Determine the (X, Y) coordinate at the center of the cell enclosing the given text.  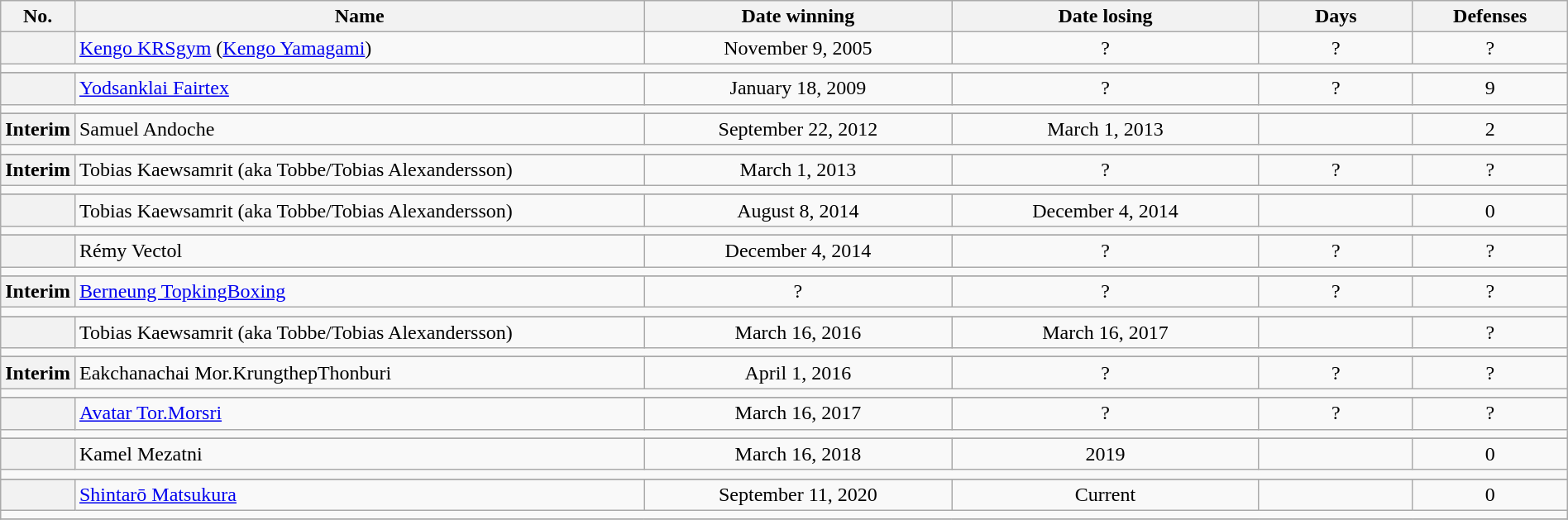
Eakchanachai Mor.KrungthepThonburi (359, 373)
Defenses (1490, 17)
Name (359, 17)
November 9, 2005 (798, 48)
Date winning (798, 17)
Date losing (1106, 17)
January 18, 2009 (798, 88)
2 (1490, 129)
No. (38, 17)
September 11, 2020 (798, 494)
9 (1490, 88)
Berneung TopkingBoxing (359, 292)
March 16, 2016 (798, 332)
March 16, 2018 (798, 454)
Days (1336, 17)
Kengo KRSgym (Kengo Yamagami) (359, 48)
Yodsanklai Fairtex (359, 88)
September 22, 2012 (798, 129)
Shintarō Matsukura (359, 494)
April 1, 2016 (798, 373)
August 8, 2014 (798, 210)
Samuel Andoche (359, 129)
2019 (1106, 454)
Current (1106, 494)
Rémy Vectol (359, 250)
Avatar Tor.Morsri (359, 413)
Kamel Mezatni (359, 454)
